Return the (X, Y) coordinate for the center point of the cell that contains the specified text.  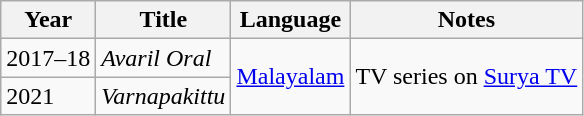
Avaril Oral (164, 58)
Notes (466, 20)
Malayalam (290, 77)
Varnapakittu (164, 96)
2017–18 (48, 58)
TV series on Surya TV (466, 77)
Title (164, 20)
2021 (48, 96)
Language (290, 20)
Year (48, 20)
